For the text-containing cell, return its midpoint in (X, Y) coordinate format. 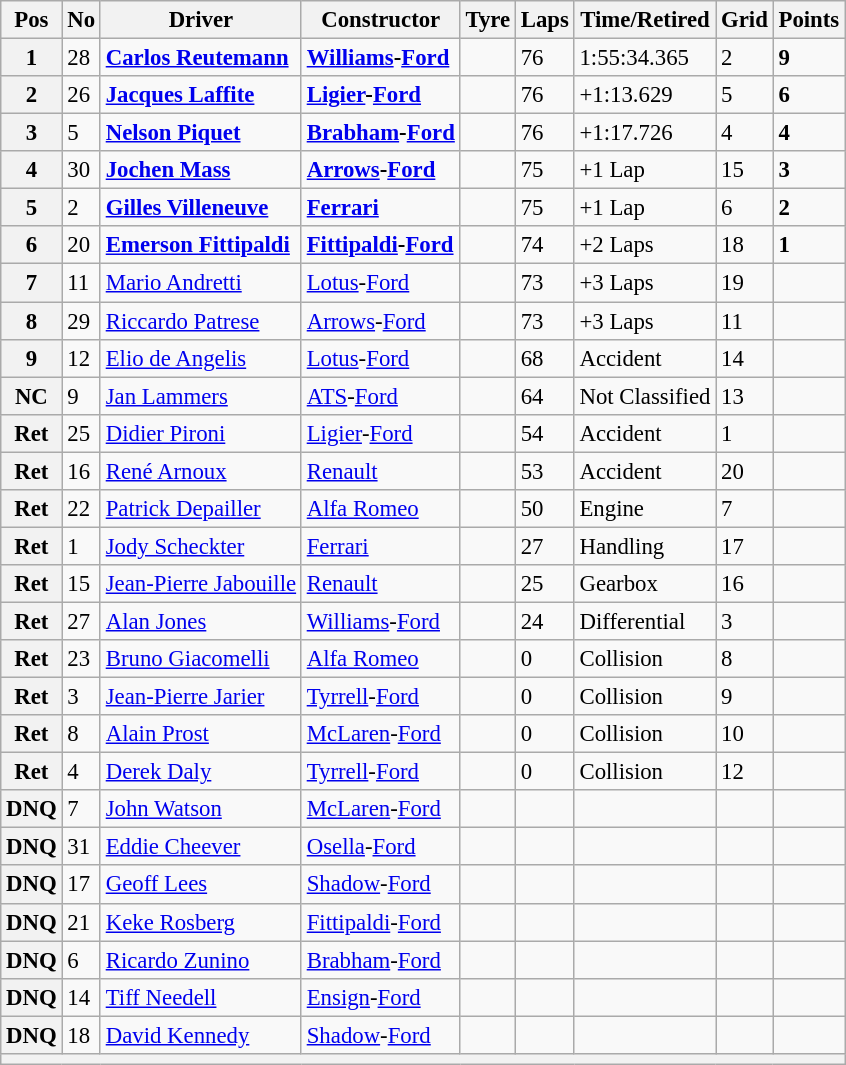
Alan Jones (200, 621)
13 (744, 396)
René Arnoux (200, 471)
Ensign-Ford (380, 997)
Emerson Fittipaldi (200, 245)
24 (544, 621)
Riccardo Patrese (200, 321)
Elio de Angelis (200, 358)
Patrick Depailler (200, 509)
28 (81, 58)
Ricardo Zunino (200, 960)
Jean-Pierre Jabouille (200, 584)
Grid (744, 20)
31 (81, 847)
50 (544, 509)
23 (81, 659)
Mario Andretti (200, 283)
1:55:34.365 (645, 58)
Alain Prost (200, 734)
John Watson (200, 809)
Bruno Giacomelli (200, 659)
Handling (645, 546)
Differential (645, 621)
53 (544, 471)
Jody Scheckter (200, 546)
22 (81, 509)
+1:13.629 (645, 95)
54 (544, 433)
Osella-Ford (380, 847)
Eddie Cheever (200, 847)
74 (544, 245)
68 (544, 358)
ATS-Ford (380, 396)
Points (808, 20)
Driver (200, 20)
+1:17.726 (645, 133)
Tyre (488, 20)
Derek Daly (200, 772)
19 (744, 283)
Engine (645, 509)
26 (81, 95)
10 (744, 734)
Keke Rosberg (200, 922)
Constructor (380, 20)
Gearbox (645, 584)
NC (32, 396)
Jean-Pierre Jarier (200, 697)
Carlos Reutemann (200, 58)
No (81, 20)
Didier Pironi (200, 433)
Not Classified (645, 396)
David Kennedy (200, 1035)
30 (81, 170)
64 (544, 396)
+2 Laps (645, 245)
Time/Retired (645, 20)
Laps (544, 20)
21 (81, 922)
Jan Lammers (200, 396)
Pos (32, 20)
Geoff Lees (200, 885)
29 (81, 321)
Jacques Laffite (200, 95)
Tiff Needell (200, 997)
Jochen Mass (200, 170)
Gilles Villeneuve (200, 208)
Nelson Piquet (200, 133)
